Return (X, Y) of the center of cell containing provided text 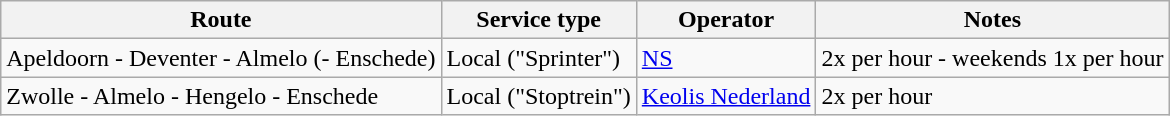
2x per hour - weekends 1x per hour (992, 58)
Keolis Nederland (726, 96)
2x per hour (992, 96)
Zwolle - Almelo - Hengelo - Enschede (221, 96)
Notes (992, 20)
Service type (538, 20)
Local ("Stoptrein") (538, 96)
Operator (726, 20)
NS (726, 58)
Local ("Sprinter") (538, 58)
Apeldoorn - Deventer - Almelo (- Enschede) (221, 58)
Route (221, 20)
